Identify which cell holds the provided text, then report its [X, Y] central coordinate. 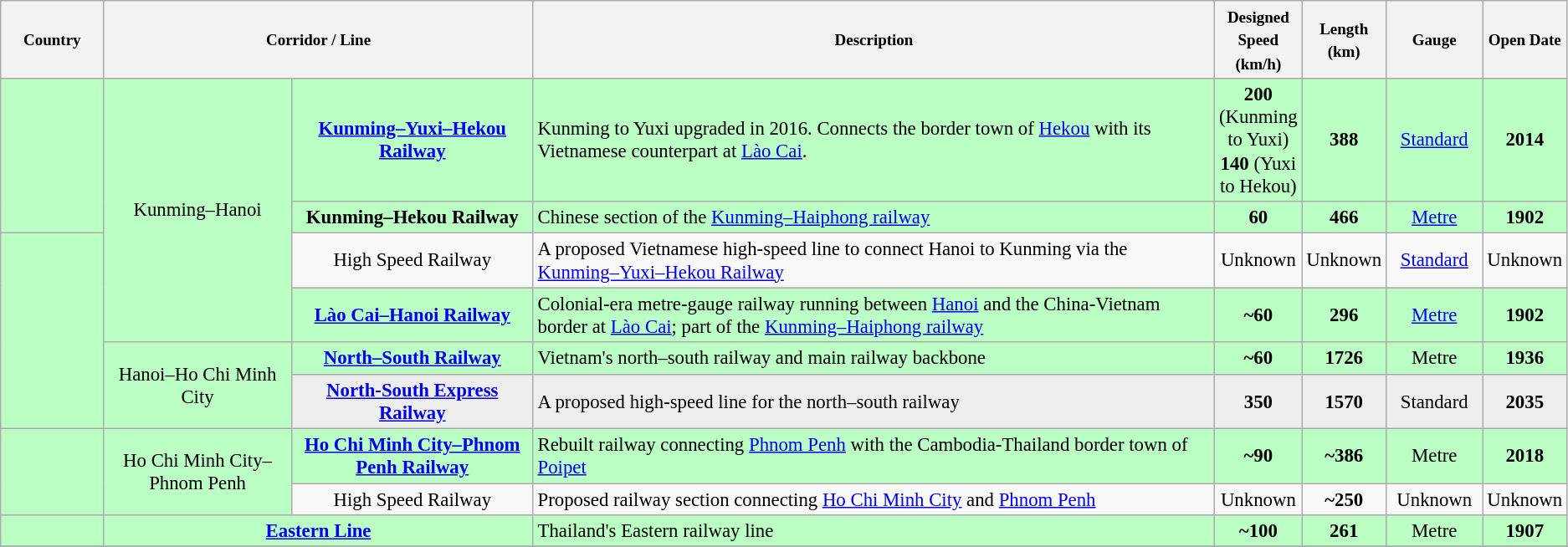
Hanoi–Ho Chi Minh City [197, 385]
388 [1344, 141]
Eastern Line [318, 531]
North-South Express Railway [412, 401]
Length(km) [1344, 40]
Ho Chi Minh City–Phnom Penh Railway [412, 457]
2035 [1524, 401]
Open Date [1524, 40]
261 [1344, 531]
A proposed high-speed line for the north–south railway [874, 401]
~386 [1344, 457]
Kunming–Yuxi–Hekou Railway [412, 141]
Kunming–Hekou Railway [412, 217]
Description [874, 40]
North–South Railway [412, 358]
Kunming–Hanoi [197, 211]
Corridor / Line [318, 40]
Kunming to Yuxi upgraded in 2016. Connects the border town of Hekou with its Vietnamese counterpart at Lào Cai. [874, 141]
Vietnam's north–south railway and main railway backbone [874, 358]
Country [52, 40]
Chinese section of the Kunming–Haiphong railway [874, 217]
Thailand's Eastern railway line [874, 531]
2014 [1524, 141]
Lào Cai–Hanoi Railway [412, 314]
200 (Kunming to Yuxi)140 (Yuxi to Hekou) [1258, 141]
A proposed Vietnamese high-speed line to connect Hanoi to Kunming via the Kunming–Yuxi–Hekou Railway [874, 261]
60 [1258, 217]
350 [1258, 401]
2018 [1524, 457]
Ho Chi Minh City–Phnom Penh [197, 472]
466 [1344, 217]
1570 [1344, 401]
1907 [1524, 531]
~100 [1258, 531]
296 [1344, 314]
Colonial-era metre-gauge railway running between Hanoi and the China-Vietnam border at Lào Cai; part of the Kunming–Haiphong railway [874, 314]
Rebuilt railway connecting Phnom Penh with the Cambodia-Thailand border town of Poipet [874, 457]
~90 [1258, 457]
1726 [1344, 358]
1936 [1524, 358]
Proposed railway section connecting Ho Chi Minh City and Phnom Penh [874, 499]
DesignedSpeed(km/h) [1258, 40]
~250 [1344, 499]
Gauge [1434, 40]
